For the text-containing cell, return its midpoint in (X, Y) coordinate format. 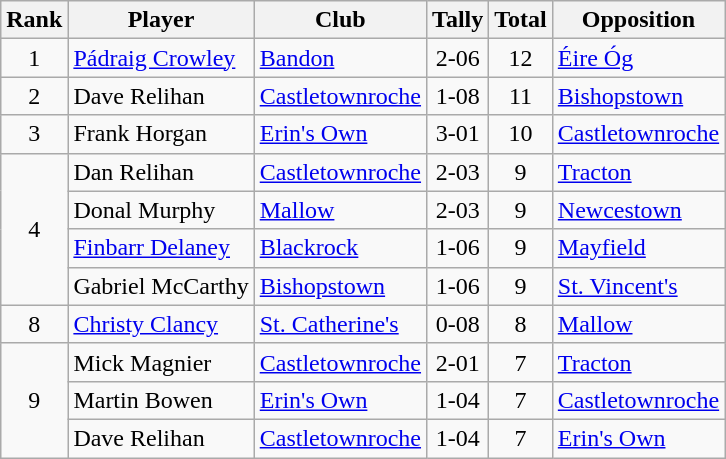
Christy Clancy (161, 324)
Gabriel McCarthy (161, 286)
Pádraig Crowley (161, 58)
Donal Murphy (161, 210)
Total (521, 20)
Finbarr Delaney (161, 248)
Dan Relihan (161, 172)
12 (521, 58)
4 (34, 229)
Rank (34, 20)
Opposition (638, 20)
11 (521, 96)
St. Vincent's (638, 286)
Bandon (340, 58)
Player (161, 20)
0-08 (458, 324)
1 (34, 58)
3 (34, 134)
1-08 (458, 96)
Martin Bowen (161, 400)
3-01 (458, 134)
2-01 (458, 362)
2-06 (458, 58)
Club (340, 20)
St. Catherine's (340, 324)
Tally (458, 20)
Blackrock (340, 248)
10 (521, 134)
Mick Magnier (161, 362)
2 (34, 96)
Newcestown (638, 210)
Mayfield (638, 248)
Frank Horgan (161, 134)
Éire Óg (638, 58)
